For the text-containing cell, return its midpoint in [x, y] coordinate format. 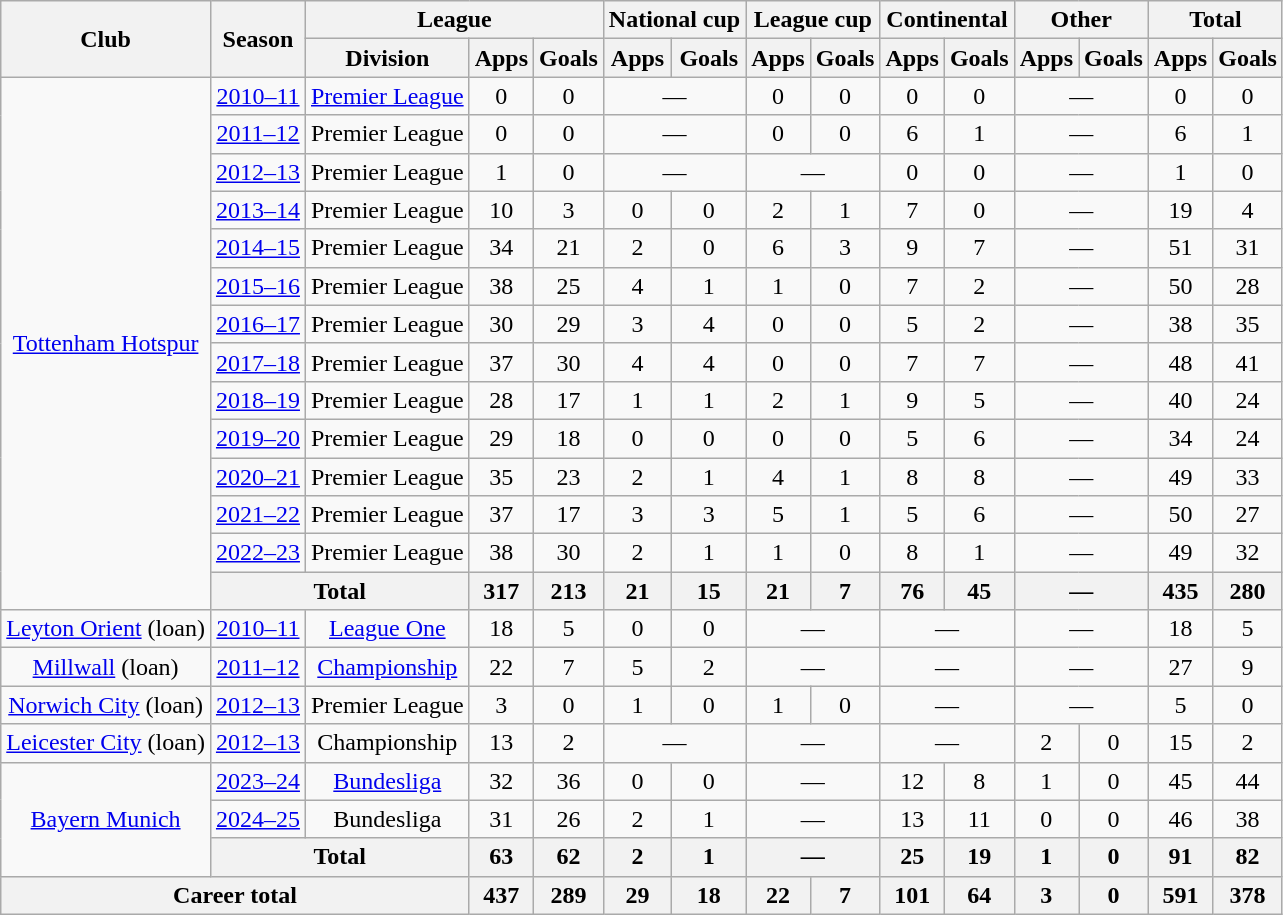
2014–15 [258, 248]
Division [387, 58]
76 [912, 591]
2024–25 [258, 819]
Career total [235, 895]
2022–23 [258, 553]
2017–18 [258, 362]
46 [1180, 819]
Bayern Munich [106, 819]
League [454, 20]
Leicester City (loan) [106, 743]
289 [569, 895]
63 [501, 857]
Season [258, 39]
62 [569, 857]
280 [1248, 591]
591 [1180, 895]
2016–17 [258, 324]
2021–22 [258, 515]
Millwall (loan) [106, 667]
National cup [674, 20]
44 [1248, 781]
Continental [947, 20]
26 [569, 819]
82 [1248, 857]
41 [1248, 362]
36 [569, 781]
64 [979, 895]
Other [1081, 20]
48 [1180, 362]
2018–19 [258, 400]
317 [501, 591]
Club [106, 39]
23 [569, 477]
League One [387, 629]
40 [1180, 400]
12 [912, 781]
11 [979, 819]
378 [1248, 895]
2015–16 [258, 286]
League cup [813, 20]
Tottenham Hotspur [106, 344]
Leyton Orient (loan) [106, 629]
101 [912, 895]
2020–21 [258, 477]
Norwich City (loan) [106, 705]
2013–14 [258, 210]
51 [1180, 248]
2023–24 [258, 781]
33 [1248, 477]
2019–20 [258, 438]
435 [1180, 591]
10 [501, 210]
91 [1180, 857]
213 [569, 591]
437 [501, 895]
